Extract the (x, y) coordinate from the center of the cell holding the provided text.  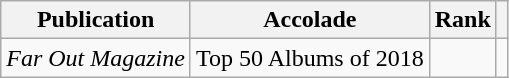
Publication (96, 20)
Far Out Magazine (96, 58)
Top 50 Albums of 2018 (310, 58)
Rank (462, 20)
Accolade (310, 20)
